Return the [X, Y] coordinate for the center point of the cell that contains the specified text.  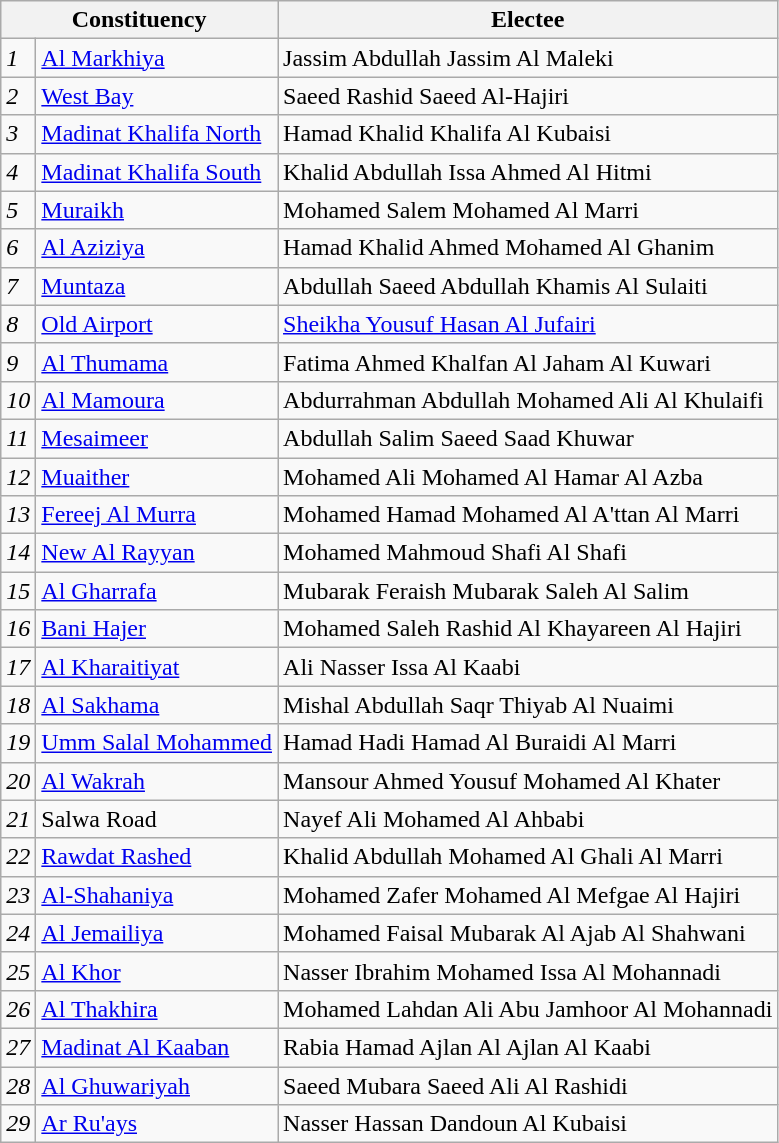
Abdullah Saeed Abdullah Khamis Al Sulaiti [528, 286]
Rabia Hamad Ajlan Al Ajlan Al Kaabi [528, 1047]
23 [18, 895]
Mohamed Saleh Rashid Al Khayareen Al Hajiri [528, 629]
Muraikh [157, 210]
Khalid Abdullah Mohamed Al Ghali Al Marri [528, 857]
Al Wakrah [157, 781]
12 [18, 477]
Mohamed Ali Mohamed Al Hamar Al Azba [528, 477]
Hamad Khalid Khalifa Al Kubaisi [528, 134]
1 [18, 58]
Al-Shahaniya [157, 895]
Mohamed Salem Mohamed Al Marri [528, 210]
6 [18, 248]
24 [18, 933]
22 [18, 857]
20 [18, 781]
Muntaza [157, 286]
11 [18, 438]
Ali Nasser Issa Al Kaabi [528, 667]
Mohamed Lahdan Ali Abu Jamhoor Al Mohannadi [528, 1009]
28 [18, 1085]
Mansour Ahmed Yousuf Mohamed Al Khater [528, 781]
Al Gharrafa [157, 591]
Hamad Hadi Hamad Al Buraidi Al Marri [528, 743]
Jassim Abdullah Jassim Al Maleki [528, 58]
Al Jemailiya [157, 933]
Al Khor [157, 971]
Fatima Ahmed Khalfan Al Jaham Al Kuwari [528, 362]
Al Thumama [157, 362]
Madinat Khalifa South [157, 172]
7 [18, 286]
Abdullah Salim Saeed Saad Khuwar [528, 438]
19 [18, 743]
Constituency [140, 20]
5 [18, 210]
Mesaimeer [157, 438]
2 [18, 96]
Old Airport [157, 324]
Al Thakhira [157, 1009]
Hamad Khalid Ahmed Mohamed Al Ghanim [528, 248]
Saeed Mubara Saeed Ali Al Rashidi [528, 1085]
27 [18, 1047]
Al Mamoura [157, 400]
21 [18, 819]
Mohamed Hamad Mohamed Al A'ttan Al Marri [528, 515]
Umm Salal Mohammed [157, 743]
Abdurrahman Abdullah Mohamed Ali Al Khulaifi [528, 400]
Salwa Road [157, 819]
13 [18, 515]
Ar Ru'ays [157, 1124]
Mishal Abdullah Saqr Thiyab Al Nuaimi [528, 705]
Rawdat Rashed [157, 857]
Bani Hajer [157, 629]
Al Kharaitiyat [157, 667]
Al Aziziya [157, 248]
Sheikha Yousuf Hasan Al Jufairi [528, 324]
Khalid Abdullah Issa Ahmed Al Hitmi [528, 172]
Mohamed Faisal Mubarak Al Ajab Al Shahwani [528, 933]
26 [18, 1009]
29 [18, 1124]
8 [18, 324]
16 [18, 629]
Saeed Rashid Saeed Al-Hajiri [528, 96]
Madinat Al Kaaban [157, 1047]
Madinat Khalifa North [157, 134]
Nasser Ibrahim Mohamed Issa Al Mohannadi [528, 971]
Mohamed Mahmoud Shafi Al Shafi [528, 553]
Al Sakhama [157, 705]
3 [18, 134]
Mohamed Zafer Mohamed Al Mefgae Al Hajiri [528, 895]
17 [18, 667]
14 [18, 553]
15 [18, 591]
9 [18, 362]
Nayef Ali Mohamed Al Ahbabi [528, 819]
Fereej Al Murra [157, 515]
10 [18, 400]
Nasser Hassan Dandoun Al Kubaisi [528, 1124]
West Bay [157, 96]
25 [18, 971]
New Al Rayyan [157, 553]
Electee [528, 20]
Mubarak Feraish Mubarak Saleh Al Salim [528, 591]
Al Markhiya [157, 58]
18 [18, 705]
Al Ghuwariyah [157, 1085]
4 [18, 172]
Muaither [157, 477]
